Search for the cell housing the specified text and yield its (X, Y) center coordinate. 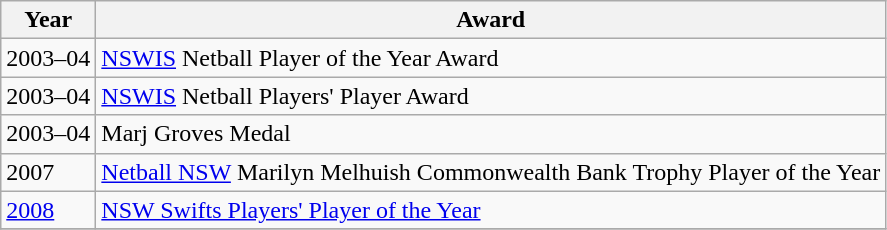
NSWIS Netball Player of the Year Award (491, 58)
Marj Groves Medal (491, 134)
NSWIS Netball Players' Player Award (491, 96)
Netball NSW Marilyn Melhuish Commonwealth Bank Trophy Player of the Year (491, 172)
Award (491, 20)
Year (48, 20)
2008 (48, 210)
2007 (48, 172)
NSW Swifts Players' Player of the Year (491, 210)
